Extract the [x, y] coordinate from the center of the cell holding the provided text.  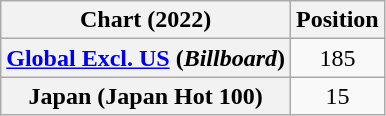
Japan (Japan Hot 100) [146, 96]
Chart (2022) [146, 20]
Position [338, 20]
Global Excl. US (Billboard) [146, 58]
185 [338, 58]
15 [338, 96]
